Return the [x, y] coordinate for the center point of the cell that contains the specified text.  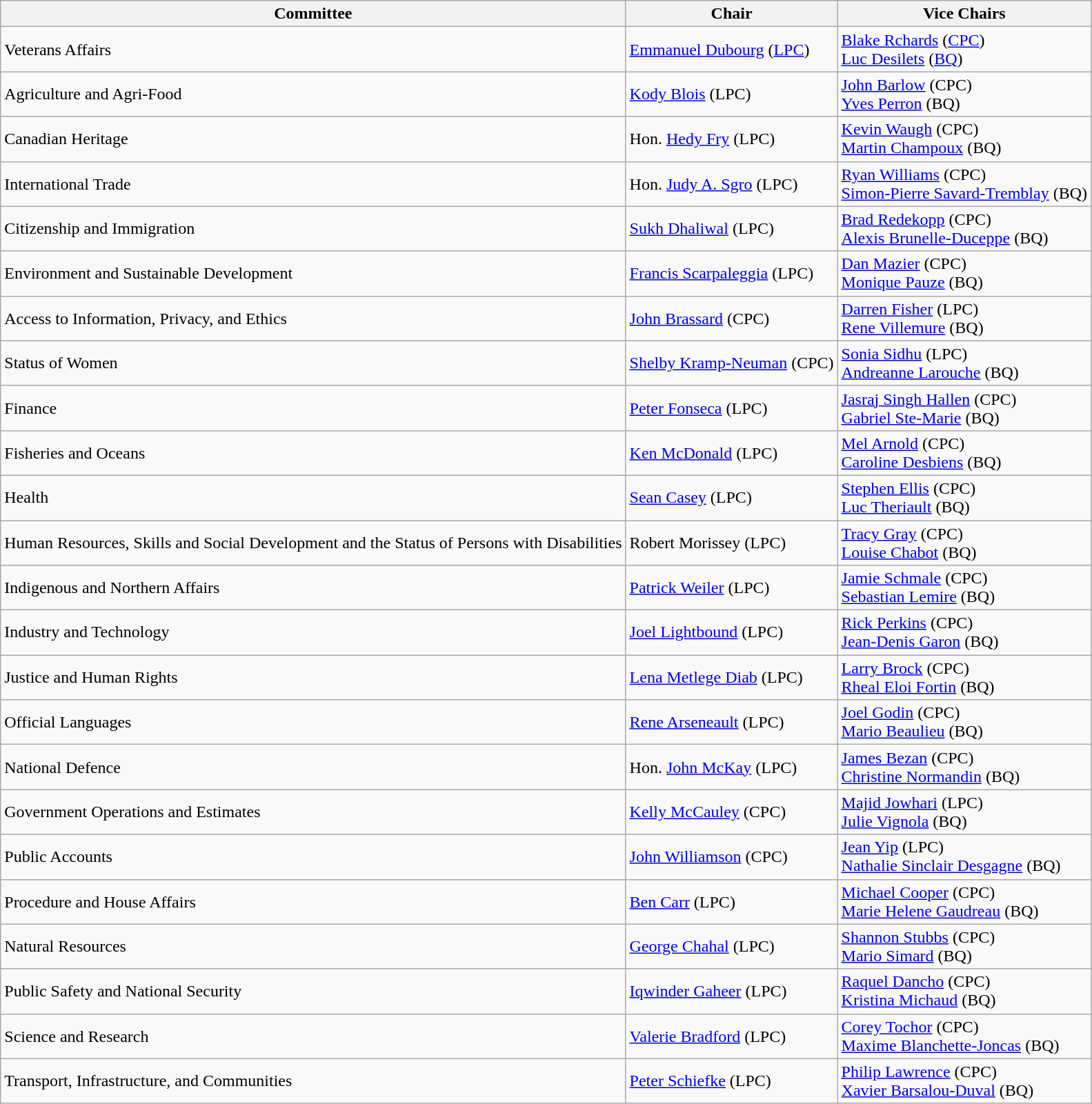
Joel Lightbound (LPC) [731, 633]
Hon. Judy A. Sgro (LPC) [731, 183]
Peter Schiefke (LPC) [731, 1081]
Kody Blois (LPC) [731, 94]
Corey Tochor (CPC)Maxime Blanchette-Joncas (BQ) [964, 1036]
Blake Rchards (CPC)Luc Desilets (BQ) [964, 50]
Kevin Waugh (CPC)Martin Champoux (BQ) [964, 139]
Natural Resources [313, 946]
Valerie Bradford (LPC) [731, 1036]
Jean Yip (LPC)Nathalie Sinclair Desgagne (BQ) [964, 856]
John Barlow (CPC)Yves Perron (BQ) [964, 94]
Patrick Weiler (LPC) [731, 588]
Stephen Ellis (CPC)Luc Theriault (BQ) [964, 498]
Lena Metlege Diab (LPC) [731, 677]
Rene Arseneault (LPC) [731, 723]
Government Operations and Estimates [313, 812]
Shelby Kramp-Neuman (CPC) [731, 363]
Health [313, 498]
Michael Cooper (CPC)Marie Helene Gaudreau (BQ) [964, 902]
Ken McDonald (LPC) [731, 452]
Hon. Hedy Fry (LPC) [731, 139]
Larry Brock (CPC)Rheal Eloi Fortin (BQ) [964, 677]
Finance [313, 408]
Ben Carr (LPC) [731, 902]
Committee [313, 14]
Iqwinder Gaheer (LPC) [731, 992]
Hon. John McKay (LPC) [731, 767]
Industry and Technology [313, 633]
Kelly McCauley (CPC) [731, 812]
Justice and Human Rights [313, 677]
Francis Scarpaleggia (LPC) [731, 273]
Sonia Sidhu (LPC)Andreanne Larouche (BQ) [964, 363]
James Bezan (CPC)Christine Normandin (BQ) [964, 767]
Fisheries and Oceans [313, 452]
Canadian Heritage [313, 139]
Joel Godin (CPC)Mario Beaulieu (BQ) [964, 723]
Vice Chairs [964, 14]
Sukh Dhaliwal (LPC) [731, 229]
George Chahal (LPC) [731, 946]
Human Resources, Skills and Social Development and the Status of Persons with Disabilities [313, 542]
Emmanuel Dubourg (LPC) [731, 50]
Jasraj Singh Hallen (CPC)Gabriel Ste-Marie (BQ) [964, 408]
Jamie Schmale (CPC)Sebastian Lemire (BQ) [964, 588]
Robert Morissey (LPC) [731, 542]
Agriculture and Agri-Food [313, 94]
Darren Fisher (LPC)Rene Villemure (BQ) [964, 319]
Veterans Affairs [313, 50]
John Williamson (CPC) [731, 856]
Indigenous and Northern Affairs [313, 588]
Access to Information, Privacy, and Ethics [313, 319]
Sean Casey (LPC) [731, 498]
Shannon Stubbs (CPC)Mario Simard (BQ) [964, 946]
Public Accounts [313, 856]
John Brassard (CPC) [731, 319]
Official Languages [313, 723]
Status of Women [313, 363]
Chair [731, 14]
Peter Fonseca (LPC) [731, 408]
Brad Redekopp (CPC)Alexis Brunelle-Duceppe (BQ) [964, 229]
Citizenship and Immigration [313, 229]
Dan Mazier (CPC)Monique Pauze (BQ) [964, 273]
Science and Research [313, 1036]
Procedure and House Affairs [313, 902]
Rick Perkins (CPC)Jean-Denis Garon (BQ) [964, 633]
Ryan Williams (CPC)Simon-Pierre Savard-Tremblay (BQ) [964, 183]
Environment and Sustainable Development [313, 273]
Tracy Gray (CPC)Louise Chabot (BQ) [964, 542]
Transport, Infrastructure, and Communities [313, 1081]
National Defence [313, 767]
Mel Arnold (CPC)Caroline Desbiens (BQ) [964, 452]
Philip Lawrence (CPC)Xavier Barsalou-Duval (BQ) [964, 1081]
Majid Jowhari (LPC)Julie Vignola (BQ) [964, 812]
Public Safety and National Security [313, 992]
Raquel Dancho (CPC)Kristina Michaud (BQ) [964, 992]
International Trade [313, 183]
